Output the [X, Y] coordinate of the center of the cell containing the given text.  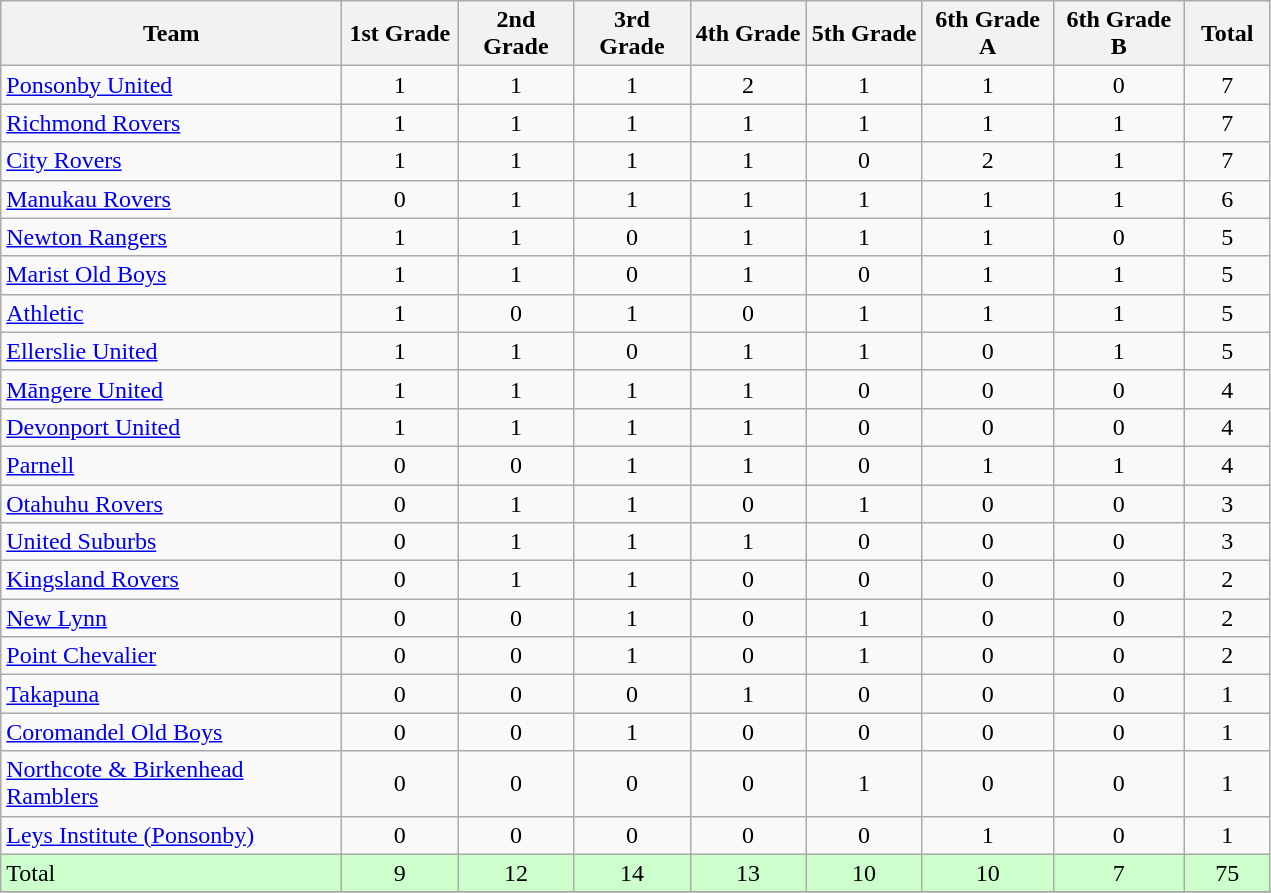
Newton Rangers [172, 237]
Point Chevalier [172, 656]
Devonport United [172, 427]
Marist Old Boys [172, 275]
City Rovers [172, 161]
United Suburbs [172, 542]
6th Grade B [1118, 34]
Ponsonby United [172, 85]
Kingsland Rovers [172, 580]
Parnell [172, 465]
Northcote & Birkenhead Ramblers [172, 784]
12 [516, 873]
Manukau Rovers [172, 199]
75 [1227, 873]
14 [632, 873]
Ellerslie United [172, 351]
Takapuna [172, 694]
1st Grade [400, 34]
13 [748, 873]
2nd Grade [516, 34]
6 [1227, 199]
5th Grade [864, 34]
9 [400, 873]
6th Grade A [988, 34]
New Lynn [172, 618]
Māngere United [172, 389]
4th Grade [748, 34]
Coromandel Old Boys [172, 732]
Leys Institute (Ponsonby) [172, 835]
3rd Grade [632, 34]
Team [172, 34]
Athletic [172, 313]
Richmond Rovers [172, 123]
Otahuhu Rovers [172, 503]
